Output the [x, y] coordinate of the center of the cell containing the given text.  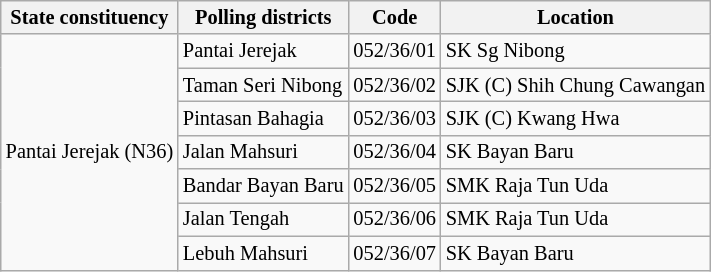
052/36/06 [394, 219]
Pantai Jerejak [263, 51]
Pantai Jerejak (N36) [90, 152]
052/36/03 [394, 118]
Jalan Tengah [263, 219]
Code [394, 17]
Polling districts [263, 17]
Taman Seri Nibong [263, 85]
Jalan Mahsuri [263, 152]
State constituency [90, 17]
Pintasan Bahagia [263, 118]
Location [576, 17]
SK Sg Nibong [576, 51]
052/36/05 [394, 186]
052/36/02 [394, 85]
052/36/07 [394, 253]
Lebuh Mahsuri [263, 253]
SJK (C) Shih Chung Cawangan [576, 85]
052/36/01 [394, 51]
Bandar Bayan Baru [263, 186]
052/36/04 [394, 152]
SJK (C) Kwang Hwa [576, 118]
